Extract the [x, y] coordinate from the center of the cell holding the provided text.  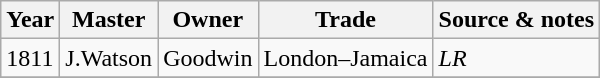
London–Jamaica [346, 58]
Master [109, 20]
Goodwin [208, 58]
Owner [208, 20]
Year [30, 20]
1811 [30, 58]
LR [516, 58]
J.Watson [109, 58]
Trade [346, 20]
Source & notes [516, 20]
